For the text-containing cell, return its midpoint in [x, y] coordinate format. 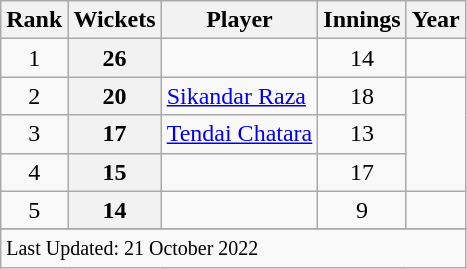
18 [362, 96]
20 [114, 96]
5 [34, 210]
Tendai Chatara [240, 134]
4 [34, 172]
3 [34, 134]
15 [114, 172]
Player [240, 20]
1 [34, 58]
Last Updated: 21 October 2022 [234, 248]
13 [362, 134]
Wickets [114, 20]
Sikandar Raza [240, 96]
Rank [34, 20]
9 [362, 210]
2 [34, 96]
Innings [362, 20]
Year [436, 20]
26 [114, 58]
